Determine the (x, y) coordinate at the center of the cell enclosing the given text.  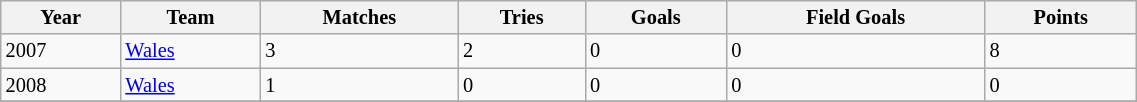
Team (190, 17)
Tries (522, 17)
Goals (656, 17)
8 (1061, 51)
1 (360, 85)
2 (522, 51)
Year (61, 17)
Field Goals (855, 17)
Points (1061, 17)
2008 (61, 85)
2007 (61, 51)
3 (360, 51)
Matches (360, 17)
